Capture the cell that displays the provided text and extract its [x, y] central coordinate. 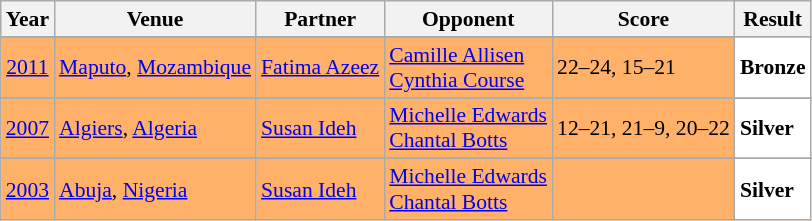
Opponent [468, 19]
2003 [28, 190]
Score [644, 19]
Bronze [773, 68]
Year [28, 19]
22–24, 15–21 [644, 68]
Maputo, Mozambique [155, 68]
Abuja, Nigeria [155, 190]
Algiers, Algeria [155, 128]
Fatima Azeez [320, 68]
2011 [28, 68]
Partner [320, 19]
Camille Allisen Cynthia Course [468, 68]
12–21, 21–9, 20–22 [644, 128]
Venue [155, 19]
2007 [28, 128]
Result [773, 19]
